Capture the cell that displays the provided text and extract its [X, Y] central coordinate. 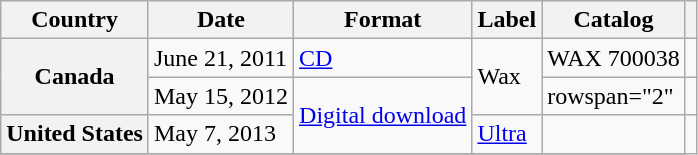
Country [75, 20]
May 15, 2012 [220, 96]
Catalog [614, 20]
Wax [507, 77]
Label [507, 20]
WAX 700038 [614, 58]
Canada [75, 77]
rowspan="2" [614, 96]
CD [383, 58]
Ultra [507, 134]
Date [220, 20]
May 7, 2013 [220, 134]
Format [383, 20]
Digital download [383, 115]
June 21, 2011 [220, 58]
United States [75, 134]
